Identify which cell holds the provided text, then report its (X, Y) central coordinate. 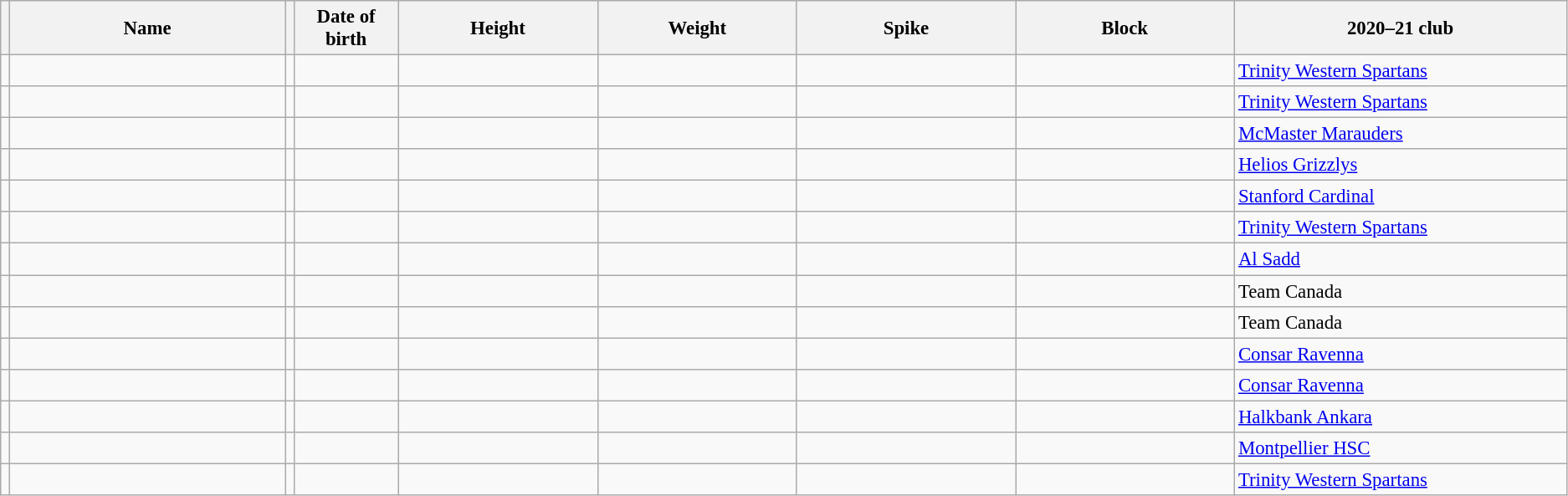
Spike (905, 28)
Helios Grizzlys (1401, 165)
Height (498, 28)
McMaster Marauders (1401, 134)
Block (1125, 28)
Halkbank Ankara (1401, 417)
Weight (697, 28)
Stanford Cardinal (1401, 197)
2020–21 club (1401, 28)
Al Sadd (1401, 259)
Date of birth (346, 28)
Name (147, 28)
Montpellier HSC (1401, 448)
